For the text-containing cell, return its midpoint in (x, y) coordinate format. 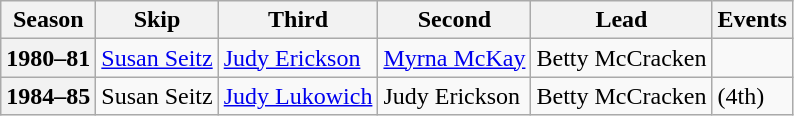
1980–81 (48, 58)
(4th) (752, 96)
Third (298, 20)
Lead (622, 20)
Skip (157, 20)
Season (48, 20)
Second (454, 20)
Judy Lukowich (298, 96)
Myrna McKay (454, 58)
1984–85 (48, 96)
Events (752, 20)
